Output the [X, Y] coordinate of the center of the cell containing the given text.  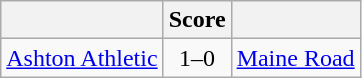
1–0 [197, 58]
Maine Road [296, 58]
Score [197, 20]
Ashton Athletic [82, 58]
